For the text-containing cell, return its midpoint in (X, Y) coordinate format. 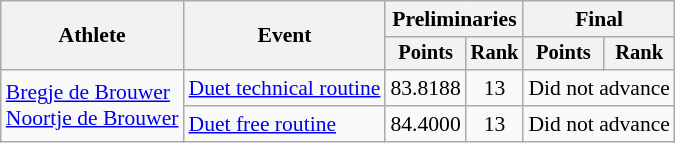
Event (285, 36)
Final (599, 19)
Duet free routine (285, 124)
Athlete (92, 36)
Duet technical routine (285, 88)
Bregje de BrouwerNoortje de Brouwer (92, 106)
84.4000 (425, 124)
Preliminaries (454, 19)
83.8188 (425, 88)
